Identify which cell holds the provided text, then report its (X, Y) central coordinate. 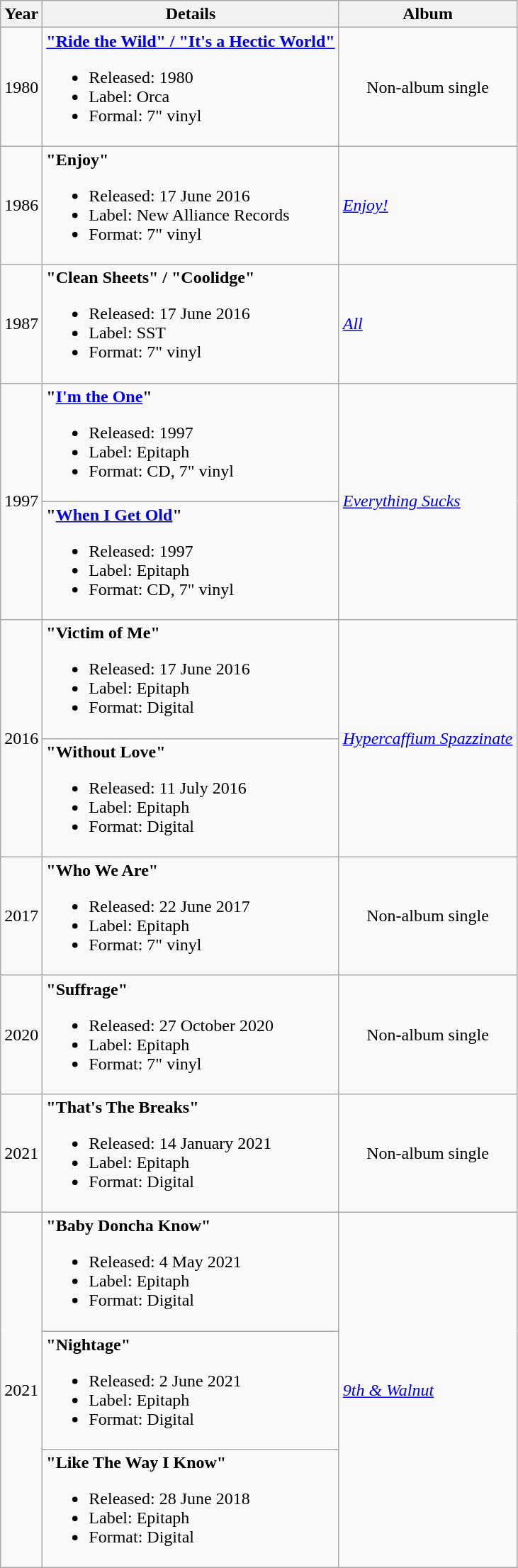
1980 (21, 87)
2020 (21, 1034)
2016 (21, 738)
1997 (21, 501)
"When I Get Old"Released: 1997Label: EpitaphFormat: CD, 7" vinyl (191, 560)
"Like The Way I Know"Released: 28 June 2018Label: EpitaphFormat: Digital (191, 1509)
"Enjoy"Released: 17 June 2016Label: New Alliance RecordsFormat: 7" vinyl (191, 206)
"Victim of Me"Released: 17 June 2016Label: EpitaphFormat: Digital (191, 679)
All (428, 323)
"Baby Doncha Know"Released: 4 May 2021Label: EpitaphFormat: Digital (191, 1271)
"That's The Breaks"Released: 14 January 2021Label: EpitaphFormat: Digital (191, 1153)
1986 (21, 206)
"Nightage"Released: 2 June 2021Label: EpitaphFormat: Digital (191, 1390)
Enjoy! (428, 206)
Hypercaffium Spazzinate (428, 738)
2017 (21, 916)
"Ride the Wild" / "It's a Hectic World"Released: 1980Label: OrcaFormal: 7" vinyl (191, 87)
"Suffrage"Released: 27 October 2020Label: EpitaphFormat: 7" vinyl (191, 1034)
"Without Love"Released: 11 July 2016Label: EpitaphFormat: Digital (191, 797)
1987 (21, 323)
"I'm the One"Released: 1997Label: EpitaphFormat: CD, 7" vinyl (191, 443)
Year (21, 14)
Album (428, 14)
Everything Sucks (428, 501)
Details (191, 14)
"Clean Sheets" / "Coolidge"Released: 17 June 2016Label: SSTFormat: 7" vinyl (191, 323)
"Who We Are"Released: 22 June 2017Label: EpitaphFormat: 7" vinyl (191, 916)
9th & Walnut (428, 1390)
